Extract the (X, Y) coordinate from the center of the cell holding the provided text.  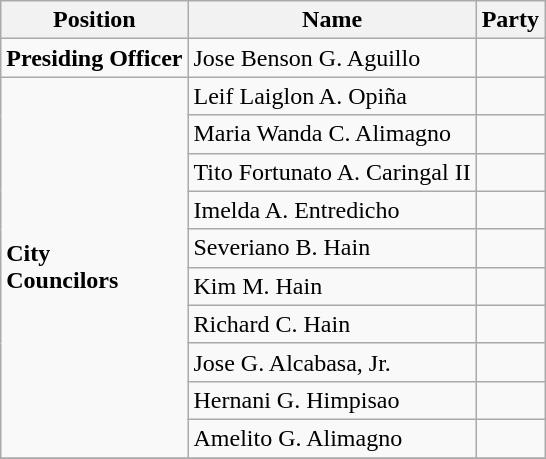
Severiano B. Hain (332, 248)
Hernani G. Himpisao (332, 400)
Kim M. Hain (332, 286)
Position (94, 20)
Presiding Officer (94, 58)
CityCouncilors (94, 268)
Imelda A. Entredicho (332, 210)
Maria Wanda C. Alimagno (332, 134)
Jose G. Alcabasa, Jr. (332, 362)
Leif Laiglon A. Opiña (332, 96)
Tito Fortunato A. Caringal II (332, 172)
Jose Benson G. Aguillo (332, 58)
Amelito G. Alimagno (332, 438)
Party (510, 20)
Name (332, 20)
Richard C. Hain (332, 324)
